Scan for the cell matching the given text and deliver its (x, y) coordinate at center. 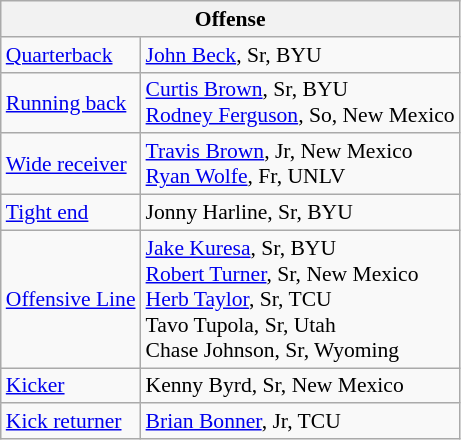
Kicker (71, 386)
Quarterback (71, 55)
Curtis Brown, Sr, BYURodney Ferguson, So, New Mexico (300, 102)
Tight end (71, 213)
Travis Brown, Jr, New MexicoRyan Wolfe, Fr, UNLV (300, 164)
Brian Bonner, Jr, TCU (300, 422)
Offense (230, 19)
John Beck, Sr, BYU (300, 55)
Jonny Harline, Sr, BYU (300, 213)
Offensive Line (71, 299)
Kick returner (71, 422)
Kenny Byrd, Sr, New Mexico (300, 386)
Jake Kuresa, Sr, BYURobert Turner, Sr, New MexicoHerb Taylor, Sr, TCUTavo Tupola, Sr, UtahChase Johnson, Sr, Wyoming (300, 299)
Running back (71, 102)
Wide receiver (71, 164)
